Determine the [x, y] coordinate at the center of the cell enclosing the given text.  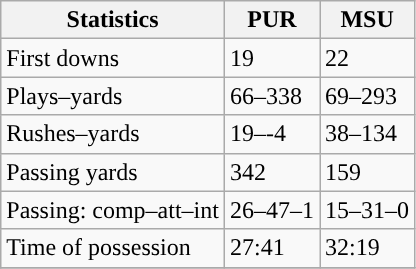
Rushes–yards [113, 134]
26–47–1 [272, 210]
Passing yards [113, 172]
Statistics [113, 20]
Plays–yards [113, 96]
32:19 [368, 248]
First downs [113, 58]
27:41 [272, 248]
15–31–0 [368, 210]
19–-4 [272, 134]
PUR [272, 20]
159 [368, 172]
342 [272, 172]
69–293 [368, 96]
MSU [368, 20]
38–134 [368, 134]
22 [368, 58]
Passing: comp–att–int [113, 210]
66–338 [272, 96]
19 [272, 58]
Time of possession [113, 248]
